Return the [x, y] coordinate for the center point of the cell that contains the specified text.  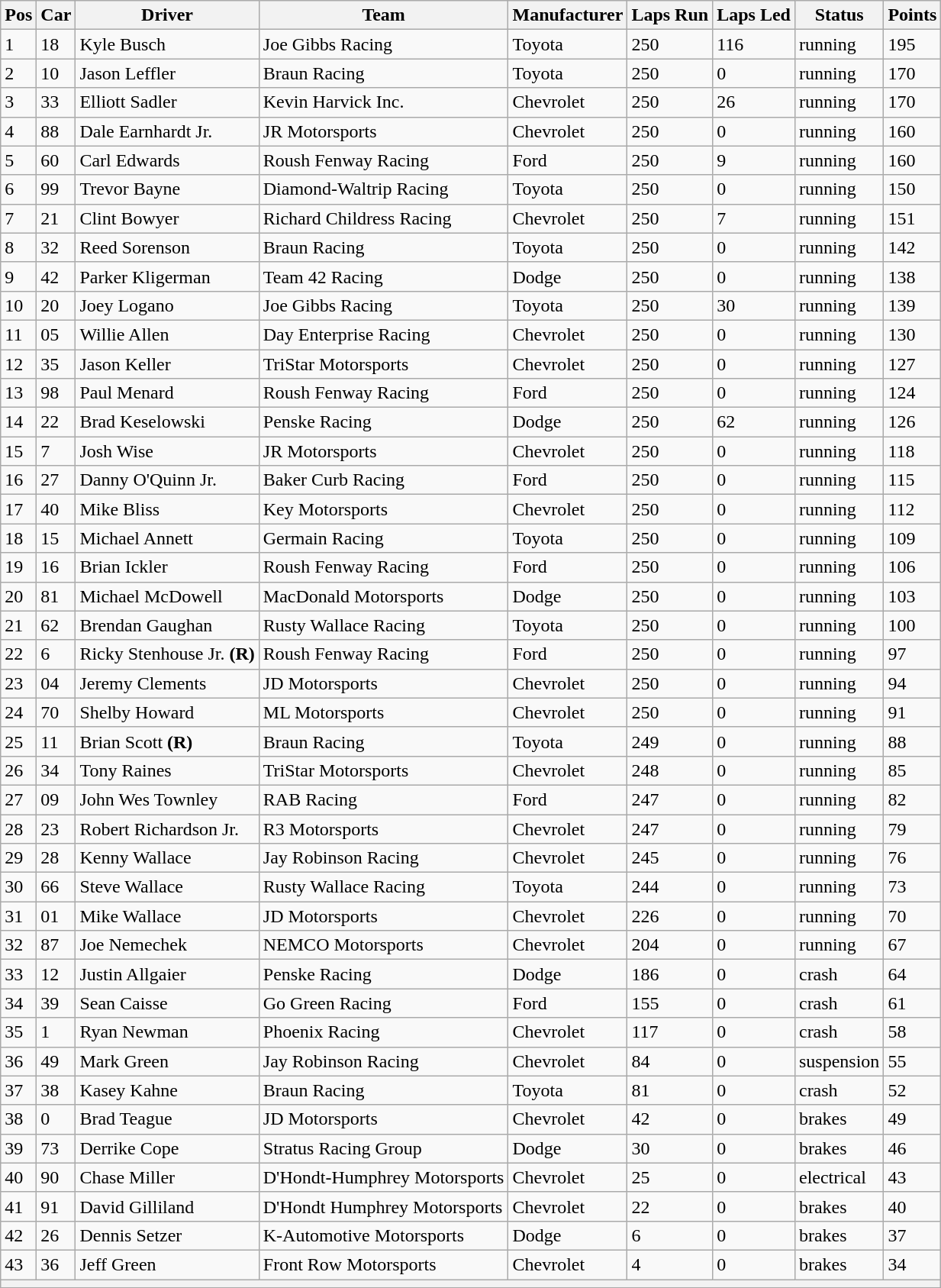
Phoenix Racing [383, 1032]
64 [913, 974]
Joe Nemechek [167, 945]
76 [913, 858]
67 [913, 945]
244 [670, 887]
Elliott Sadler [167, 102]
Stratus Racing Group [383, 1148]
Josh Wise [167, 451]
100 [913, 625]
Mike Bliss [167, 509]
Kenny Wallace [167, 858]
Jason Keller [167, 364]
17 [18, 509]
Derrike Cope [167, 1148]
46 [913, 1148]
Team [383, 15]
Pos [18, 15]
8 [18, 247]
Brad Teague [167, 1119]
Front Row Motorsports [383, 1264]
150 [913, 189]
117 [670, 1032]
Dale Earnhardt Jr. [167, 131]
Laps Run [670, 15]
155 [670, 1003]
Shelby Howard [167, 712]
Robert Richardson Jr. [167, 828]
Kasey Kahne [167, 1090]
Laps Led [754, 15]
Carl Edwards [167, 160]
98 [56, 393]
Dennis Setzer [167, 1235]
Jeff Green [167, 1264]
109 [913, 538]
electrical [839, 1177]
Michael McDowell [167, 596]
106 [913, 567]
139 [913, 305]
Manufacturer [568, 15]
90 [56, 1177]
61 [913, 1003]
29 [18, 858]
Brad Keselowski [167, 422]
Joey Logano [167, 305]
Brendan Gaughan [167, 625]
19 [18, 567]
09 [56, 799]
249 [670, 741]
05 [56, 334]
Ricky Stenhouse Jr. (R) [167, 654]
ML Motorsports [383, 712]
suspension [839, 1061]
Parker Kligerman [167, 276]
99 [56, 189]
Clint Bowyer [167, 218]
Status [839, 15]
Ryan Newman [167, 1032]
Team 42 Racing [383, 276]
Points [913, 15]
85 [913, 770]
John Wes Townley [167, 799]
Jeremy Clements [167, 683]
Trevor Bayne [167, 189]
Baker Curb Racing [383, 480]
Go Green Racing [383, 1003]
Paul Menard [167, 393]
Sean Caisse [167, 1003]
226 [670, 916]
D'Hondt-Humphrey Motorsports [383, 1177]
04 [56, 683]
31 [18, 916]
41 [18, 1206]
Brian Scott (R) [167, 741]
94 [913, 683]
124 [913, 393]
Driver [167, 15]
52 [913, 1090]
Michael Annett [167, 538]
127 [913, 364]
Germain Racing [383, 538]
3 [18, 102]
Tony Raines [167, 770]
Steve Wallace [167, 887]
Reed Sorenson [167, 247]
Richard Childress Racing [383, 218]
66 [56, 887]
MacDonald Motorsports [383, 596]
R3 Motorsports [383, 828]
RAB Racing [383, 799]
Mark Green [167, 1061]
Justin Allgaier [167, 974]
24 [18, 712]
Jason Leffler [167, 73]
2 [18, 73]
103 [913, 596]
D'Hondt Humphrey Motorsports [383, 1206]
130 [913, 334]
245 [670, 858]
204 [670, 945]
118 [913, 451]
13 [18, 393]
Willie Allen [167, 334]
79 [913, 828]
87 [56, 945]
Day Enterprise Racing [383, 334]
116 [754, 44]
112 [913, 509]
NEMCO Motorsports [383, 945]
Mike Wallace [167, 916]
David Gilliland [167, 1206]
58 [913, 1032]
248 [670, 770]
Brian Ickler [167, 567]
Key Motorsports [383, 509]
97 [913, 654]
Danny O'Quinn Jr. [167, 480]
01 [56, 916]
K-Automotive Motorsports [383, 1235]
55 [913, 1061]
151 [913, 218]
82 [913, 799]
14 [18, 422]
115 [913, 480]
Diamond-Waltrip Racing [383, 189]
Chase Miller [167, 1177]
Kevin Harvick Inc. [383, 102]
Car [56, 15]
126 [913, 422]
Kyle Busch [167, 44]
186 [670, 974]
195 [913, 44]
60 [56, 160]
138 [913, 276]
5 [18, 160]
84 [670, 1061]
142 [913, 247]
